Determine the [x, y] coordinate at the center of the cell enclosing the given text.  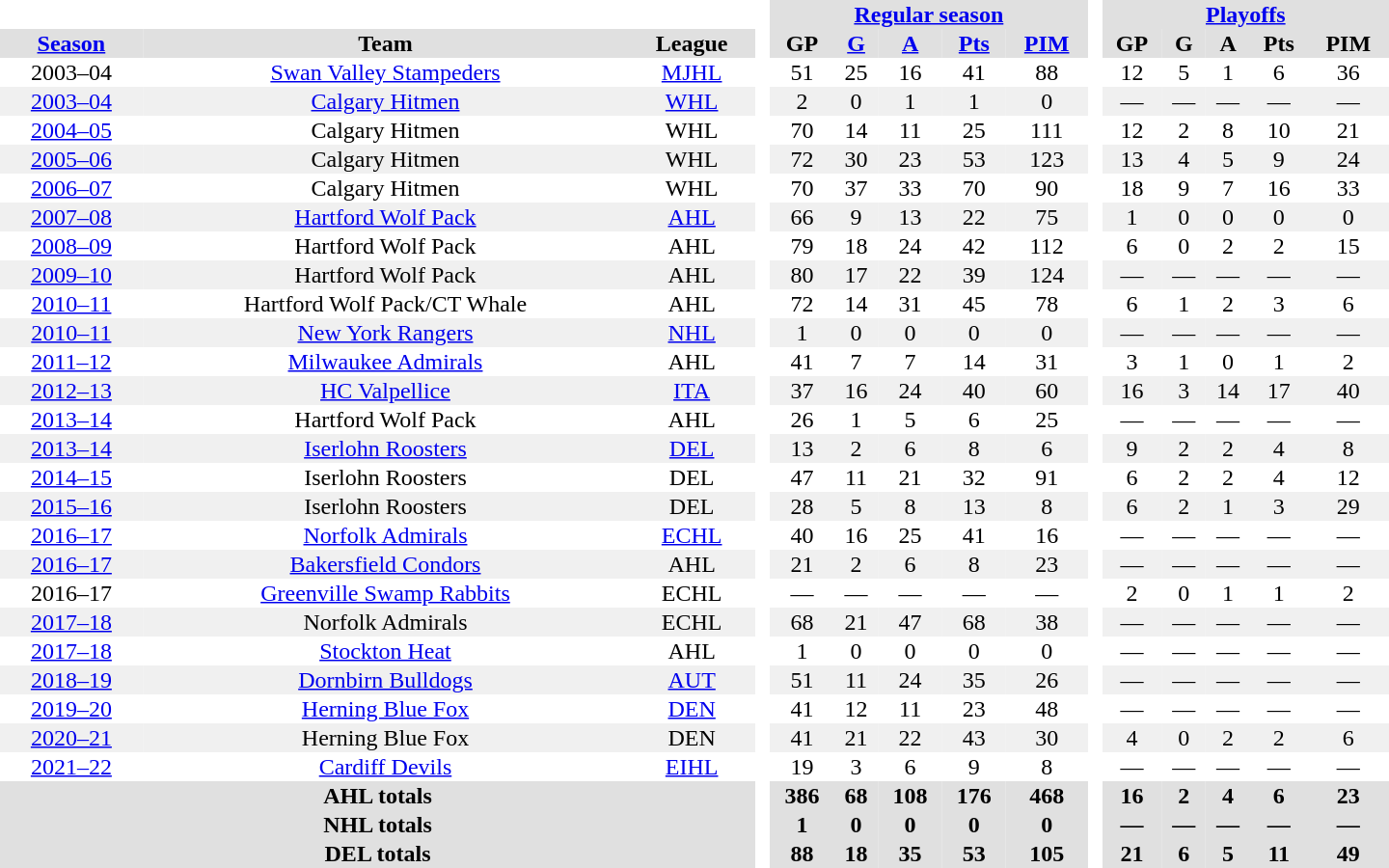
176 [974, 796]
2011–12 [71, 362]
386 [802, 796]
79 [802, 246]
112 [1047, 246]
28 [802, 506]
New York Rangers [386, 333]
2019–20 [71, 709]
Stockton Heat [386, 651]
49 [1348, 854]
108 [910, 796]
123 [1047, 159]
66 [802, 217]
DEL totals [378, 854]
Season [71, 43]
Hartford Wolf Pack/CT Whale [386, 304]
124 [1047, 275]
EIHL [692, 767]
MJHL [692, 72]
60 [1047, 391]
2018–19 [71, 680]
29 [1348, 506]
43 [974, 738]
111 [1047, 130]
36 [1348, 72]
2004–05 [71, 130]
AUT [692, 680]
Cardiff Devils [386, 767]
2005–06 [71, 159]
468 [1047, 796]
Swan Valley Stampeders [386, 72]
NHL totals [378, 825]
Dornbirn Bulldogs [386, 680]
2015–16 [71, 506]
Bakersfield Condors [386, 564]
10 [1279, 130]
80 [802, 275]
HC Valpellice [386, 391]
15 [1348, 246]
NHL [692, 333]
League [692, 43]
Milwaukee Admirals [386, 362]
91 [1047, 477]
48 [1047, 709]
39 [974, 275]
32 [974, 477]
38 [1047, 622]
78 [1047, 304]
2021–22 [71, 767]
2014–15 [71, 477]
2020–21 [71, 738]
2008–09 [71, 246]
AHL totals [378, 796]
2006–07 [71, 188]
2012–13 [71, 391]
19 [802, 767]
2009–10 [71, 275]
Playoffs [1246, 14]
45 [974, 304]
2007–08 [71, 217]
Regular season [928, 14]
Team [386, 43]
90 [1047, 188]
75 [1047, 217]
42 [974, 246]
ITA [692, 391]
Greenville Swamp Rabbits [386, 593]
105 [1047, 854]
